Extract the (x, y) coordinate from the center of the cell holding the provided text.  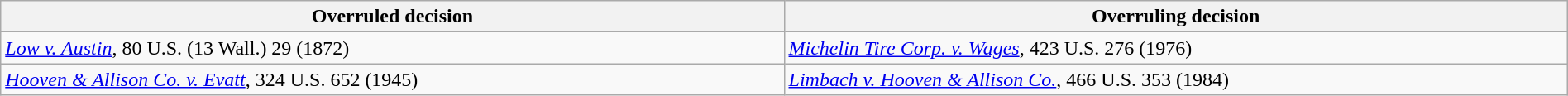
Limbach v. Hooven & Allison Co., 466 U.S. 353 (1984) (1176, 79)
Overruling decision (1176, 17)
Low v. Austin, 80 U.S. (13 Wall.) 29 (1872) (392, 48)
Hooven & Allison Co. v. Evatt, 324 U.S. 652 (1945) (392, 79)
Michelin Tire Corp. v. Wages, 423 U.S. 276 (1976) (1176, 48)
Overruled decision (392, 17)
